Find where the given text appears and provide that cell's center as [X, Y] coordinate. 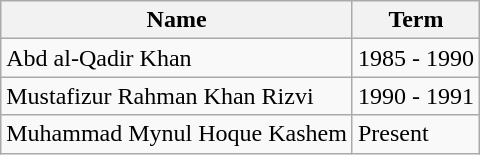
Term [416, 20]
1985 - 1990 [416, 58]
1990 - 1991 [416, 96]
Muhammad Mynul Hoque Kashem [177, 134]
Abd al-Qadir Khan [177, 58]
Name [177, 20]
Mustafizur Rahman Khan Rizvi [177, 96]
Present [416, 134]
